Capture the cell that displays the provided text and extract its (X, Y) central coordinate. 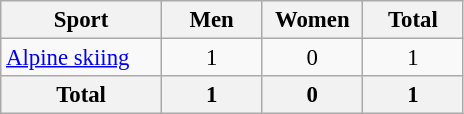
Sport (82, 20)
Men (212, 20)
Women (312, 20)
Alpine skiing (82, 58)
